For the text-containing cell, return its midpoint in (X, Y) coordinate format. 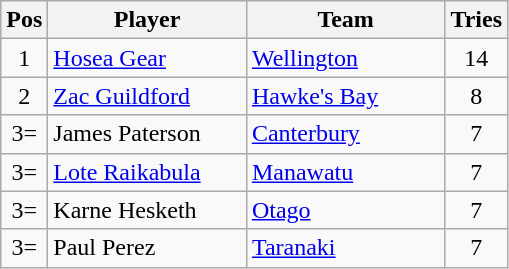
Canterbury (346, 134)
Pos (24, 20)
Tries (476, 20)
1 (24, 58)
Player (148, 20)
8 (476, 96)
14 (476, 58)
Paul Perez (148, 248)
Manawatu (346, 172)
Zac Guildford (148, 96)
Hosea Gear (148, 58)
Team (346, 20)
Hawke's Bay (346, 96)
James Paterson (148, 134)
Lote Raikabula (148, 172)
Karne Hesketh (148, 210)
2 (24, 96)
Taranaki (346, 248)
Otago (346, 210)
Wellington (346, 58)
